Detect which cell encompasses the target text, then output its (X, Y) center coordinate. 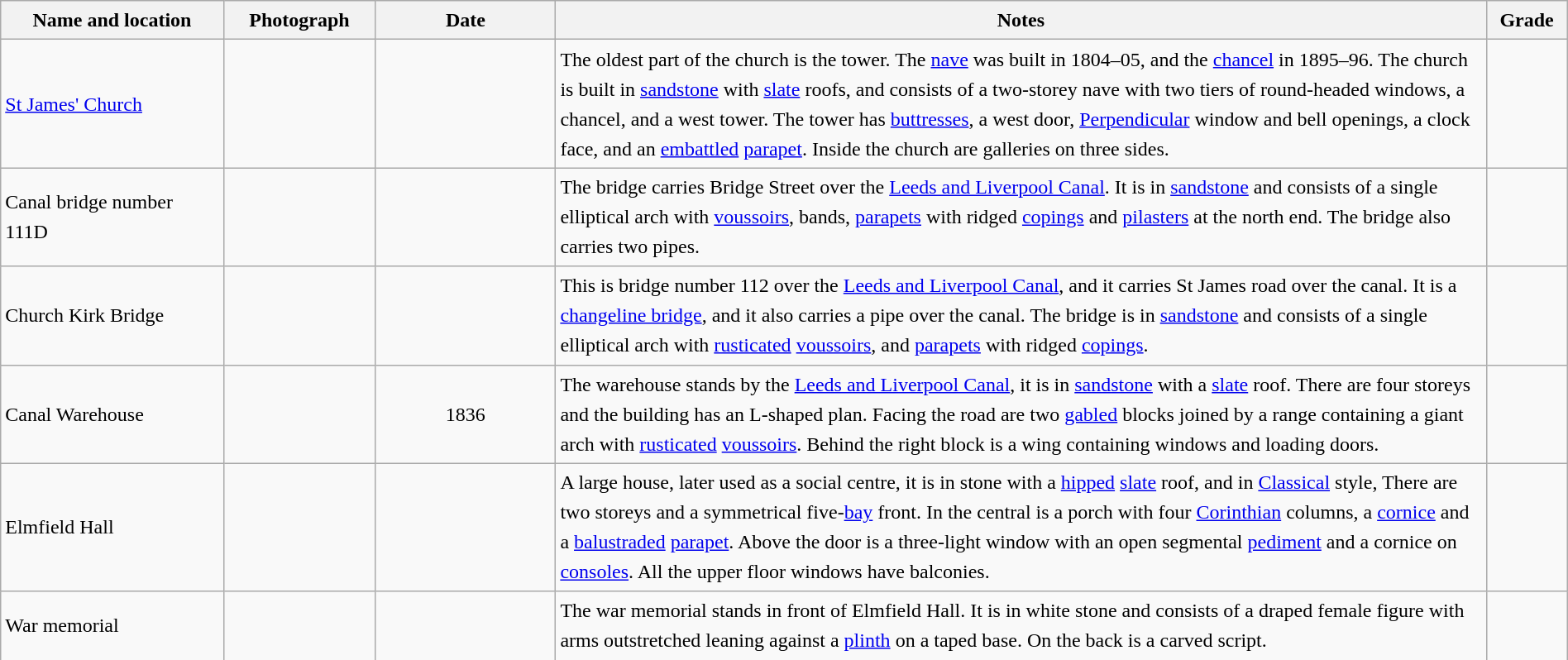
Grade (1527, 20)
1836 (466, 414)
Canal bridge number 111D (112, 217)
Name and location (112, 20)
War memorial (112, 625)
Photograph (299, 20)
Date (466, 20)
Elmfield Hall (112, 528)
Church Kirk Bridge (112, 316)
Canal Warehouse (112, 414)
St James' Church (112, 104)
Notes (1021, 20)
